Identify which cell holds the provided text, then report its (x, y) central coordinate. 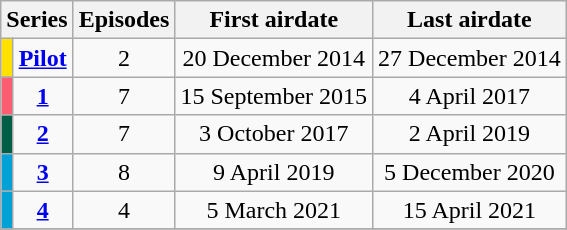
20 December 2014 (274, 58)
First airdate (274, 20)
Last airdate (470, 20)
2 April 2019 (470, 134)
3 October 2017 (274, 134)
9 April 2019 (274, 172)
15 September 2015 (274, 96)
27 December 2014 (470, 58)
15 April 2021 (470, 210)
4 April 2017 (470, 96)
8 (124, 172)
Episodes (124, 20)
5 March 2021 (274, 210)
1 (42, 96)
5 December 2020 (470, 172)
Pilot (42, 58)
Series (37, 20)
3 (42, 172)
